Determine the (X, Y) coordinate at the center of the cell enclosing the given text.  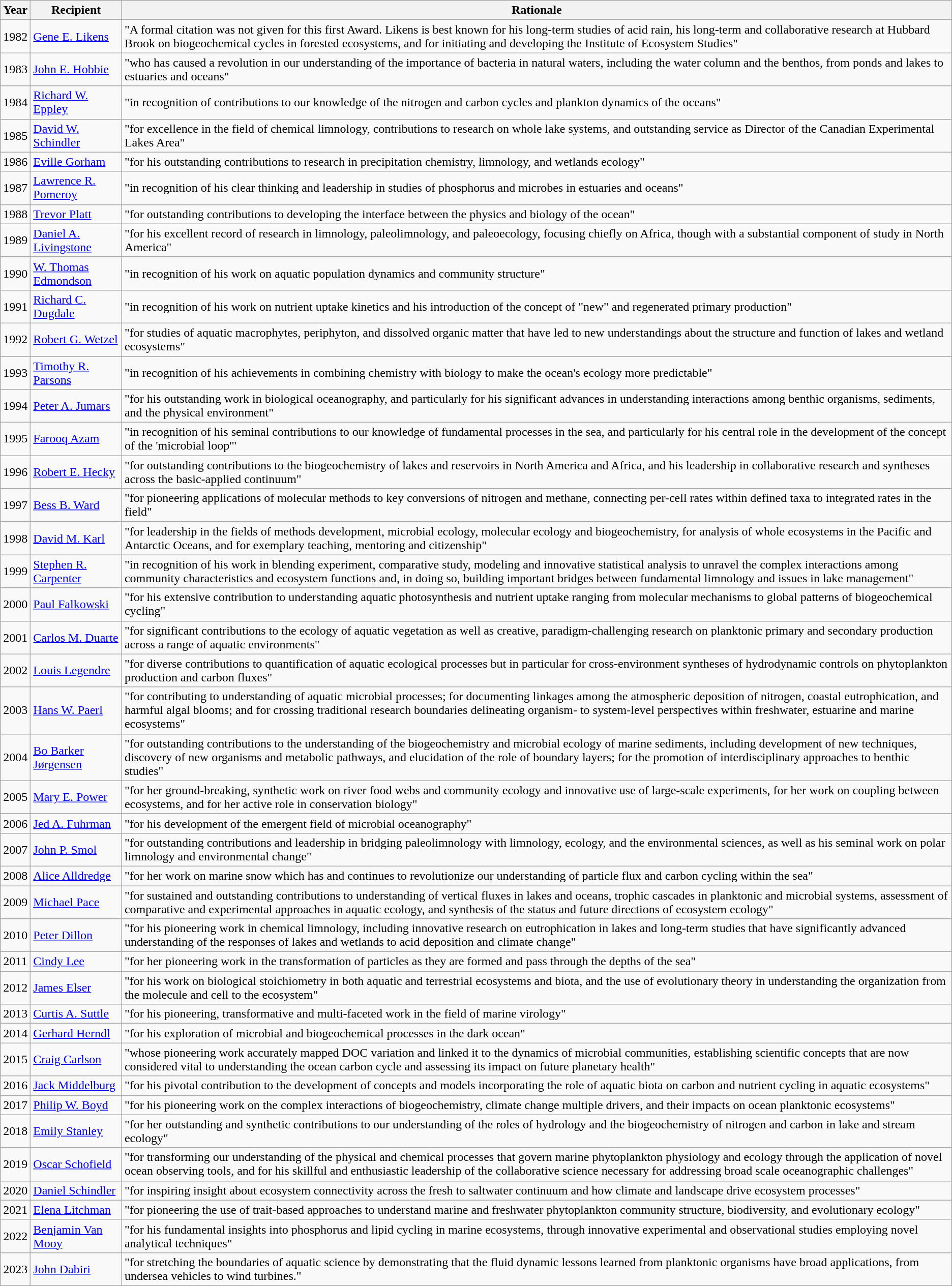
Curtis A. Suttle (76, 1014)
2009 (15, 902)
Hans W. Paerl (76, 710)
2004 (15, 757)
1999 (15, 572)
"in recognition of his work on nutrient uptake kinetics and his introduction of the concept of "new" and regenerated primary production" (537, 306)
Recipient (76, 10)
1984 (15, 103)
John Dabiri (76, 1269)
"for his exploration of microbial and biogeochemical processes in the dark ocean" (537, 1033)
Stephen R. Carpenter (76, 572)
Farooq Azam (76, 439)
"in recognition of his achievements in combining chemistry with biology to make the ocean's ecology more predictable" (537, 372)
Timothy R. Parsons (76, 372)
1985 (15, 135)
1991 (15, 306)
2020 (15, 1190)
Craig Carlson (76, 1060)
1993 (15, 372)
1996 (15, 472)
2006 (15, 823)
David W. Schindler (76, 135)
Gerhard Herndl (76, 1033)
1987 (15, 188)
1982 (15, 37)
2014 (15, 1033)
1986 (15, 162)
"for her pioneering work in the transformation of particles as they are formed and pass through the depths of the sea" (537, 962)
Bo Barker Jørgensen (76, 757)
James Elser (76, 988)
Peter Dillon (76, 936)
Mary E. Power (76, 797)
2016 (15, 1086)
Robert E. Hecky (76, 472)
2007 (15, 849)
2023 (15, 1269)
2022 (15, 1236)
Lawrence R. Pomeroy (76, 188)
2010 (15, 936)
Bess B. Ward (76, 505)
W. Thomas Edmondson (76, 274)
1997 (15, 505)
Philip W. Boyd (76, 1105)
Carlos M. Duarte (76, 638)
2005 (15, 797)
Year (15, 10)
2003 (15, 710)
Alice Alldredge (76, 876)
2011 (15, 962)
"for her work on marine snow which has and continues to revolutionize our understanding of particle flux and carbon cycling within the sea" (537, 876)
"for outstanding contributions to developing the interface between the physics and biology of the ocean" (537, 214)
2015 (15, 1060)
Louis Legendre (76, 670)
1995 (15, 439)
2008 (15, 876)
"for his pioneering, transformative and multi-faceted work in the field of marine virology" (537, 1014)
Robert G. Wetzel (76, 340)
Benjamin Van Mooy (76, 1236)
David M. Karl (76, 538)
1983 (15, 69)
"for his outstanding contributions to research in precipitation chemistry, limnology, and wetlands ecology" (537, 162)
Peter A. Jumars (76, 406)
Gene E. Likens (76, 37)
Jack Middelburg (76, 1086)
2002 (15, 670)
2021 (15, 1210)
Richard W. Eppley (76, 103)
"in recognition of contributions to our knowledge of the nitrogen and carbon cycles and plankton dynamics of the oceans" (537, 103)
1992 (15, 340)
"in recognition of his clear thinking and leadership in studies of phosphorus and microbes in estuaries and oceans" (537, 188)
2017 (15, 1105)
Paul Falkowski (76, 604)
1988 (15, 214)
"in recognition of his work on aquatic population dynamics and community structure" (537, 274)
John P. Smol (76, 849)
Daniel A. Livingstone (76, 240)
Trevor Platt (76, 214)
1989 (15, 240)
Oscar Schofield (76, 1164)
2019 (15, 1164)
Elena Litchman (76, 1210)
2013 (15, 1014)
1994 (15, 406)
2012 (15, 988)
1998 (15, 538)
Richard C. Dugdale (76, 306)
Eville Gorham (76, 162)
1990 (15, 274)
Rationale (537, 10)
John E. Hobbie (76, 69)
2000 (15, 604)
Daniel Schindler (76, 1190)
Cindy Lee (76, 962)
"for inspiring insight about ecosystem connectivity across the fresh to saltwater continuum and how climate and landscape drive ecosystem processes" (537, 1190)
Jed A. Fuhrman (76, 823)
2018 (15, 1131)
2001 (15, 638)
Emily Stanley (76, 1131)
"for his development of the emergent field of microbial oceanography" (537, 823)
Michael Pace (76, 902)
